For the text-containing cell, return its midpoint in [X, Y] coordinate format. 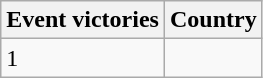
1 [83, 58]
Event victories [83, 20]
Country [213, 20]
